Return [X, Y] of the center of cell containing provided text 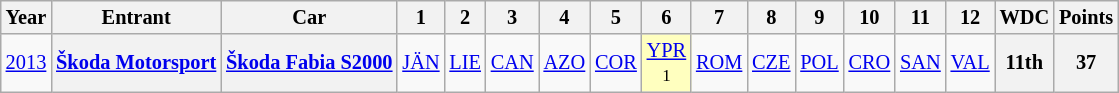
10 [870, 17]
2013 [26, 63]
9 [819, 17]
37 [1086, 63]
3 [512, 17]
ROM [719, 63]
CZE [771, 63]
Points [1086, 17]
VAL [970, 63]
5 [616, 17]
8 [771, 17]
4 [565, 17]
2 [464, 17]
WDC [1025, 17]
1 [420, 17]
CAN [512, 63]
7 [719, 17]
12 [970, 17]
Year [26, 17]
11 [920, 17]
Škoda Motorsport [136, 63]
AZO [565, 63]
Car [309, 17]
JÄN [420, 63]
6 [666, 17]
POL [819, 63]
SAN [920, 63]
COR [616, 63]
Entrant [136, 17]
11th [1025, 63]
YPR1 [666, 63]
LIE [464, 63]
Škoda Fabia S2000 [309, 63]
CRO [870, 63]
